Identify which cell holds the provided text, then report its (X, Y) central coordinate. 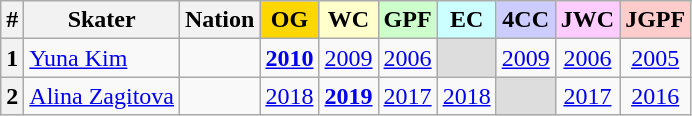
GPF (408, 20)
EC (466, 20)
2 (12, 96)
Yuna Kim (102, 58)
JGPF (656, 20)
2019 (348, 96)
4CC (526, 20)
JWC (587, 20)
OG (290, 20)
2005 (656, 58)
WC (348, 20)
Nation (220, 20)
2016 (656, 96)
# (12, 20)
2010 (290, 58)
Skater (102, 20)
Alina Zagitova (102, 96)
1 (12, 58)
